Locate the cell with the specified text and output its [X, Y] center coordinate. 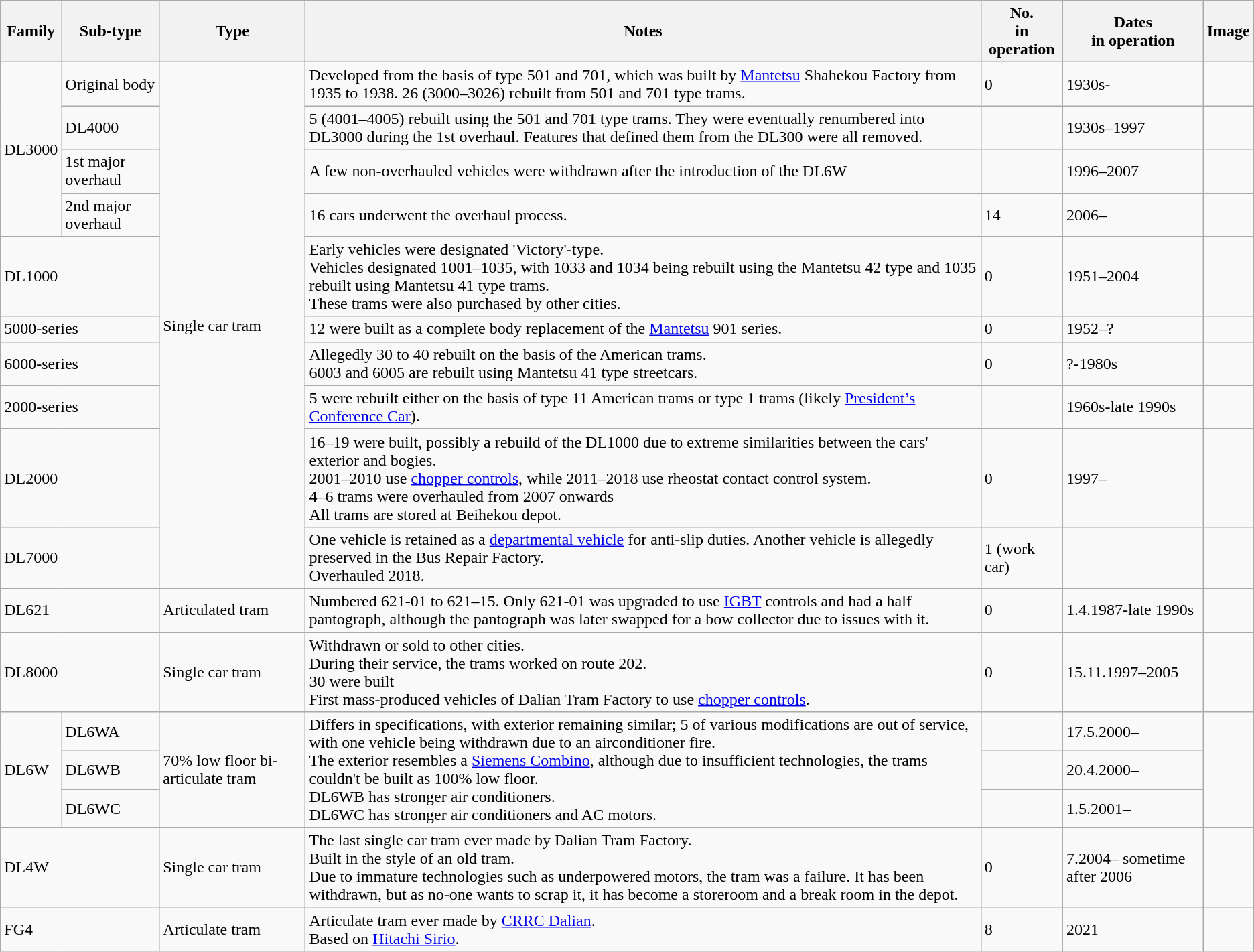
6000-series [80, 363]
2000-series [80, 407]
?-1980s [1133, 363]
17.5.2000– [1133, 732]
16 cars underwent the overhaul process. [643, 214]
Image [1229, 31]
DL2000 [80, 478]
Articulate tram ever made by CRRC Dalian.Based on Hitachi Sirio. [643, 930]
7.2004– sometime after 2006 [1133, 868]
1930s–1997 [1133, 127]
DL621 [80, 610]
12 were built as a complete body replacement of the Mantetsu 901 series. [643, 329]
1.5.2001– [1133, 809]
Allegedly 30 to 40 rebuilt on the basis of the American trams.6003 and 6005 are rebuilt using Mantetsu 41 type streetcars. [643, 363]
DL6WB [111, 770]
1951–2004 [1133, 276]
1.4.1987-late 1990s [1133, 610]
FG4 [80, 930]
5000-series [80, 329]
5 were rebuilt either on the basis of type 11 American trams or type 1 trams (likely President’s Conference Car). [643, 407]
1st major overhaul [111, 172]
Articulate tram [232, 930]
DL6WC [111, 809]
A few non-overhauled vehicles were withdrawn after the introduction of the DL6W [643, 172]
14 [1022, 214]
20.4.2000– [1133, 770]
8 [1022, 930]
DL3000 [31, 149]
DL7000 [80, 557]
15.11.1997–2005 [1133, 673]
1952–? [1133, 329]
2021 [1133, 930]
DL4W [80, 868]
1997– [1133, 478]
1 (work car) [1022, 557]
Original body [111, 84]
DL6WA [111, 732]
1996–2007 [1133, 172]
Family [31, 31]
2nd major overhaul [111, 214]
Articulated tram [232, 610]
DL1000 [80, 276]
Type [232, 31]
DL6W [31, 770]
No.in operation [1022, 31]
Datesin operation [1133, 31]
2006– [1133, 214]
70% low floor bi-articulate tram [232, 770]
DL8000 [80, 673]
1930s- [1133, 84]
DL4000 [111, 127]
Sub-type [111, 31]
Notes [643, 31]
1960s-late 1990s [1133, 407]
